Determine the (x, y) coordinate at the center of the cell enclosing the given text.  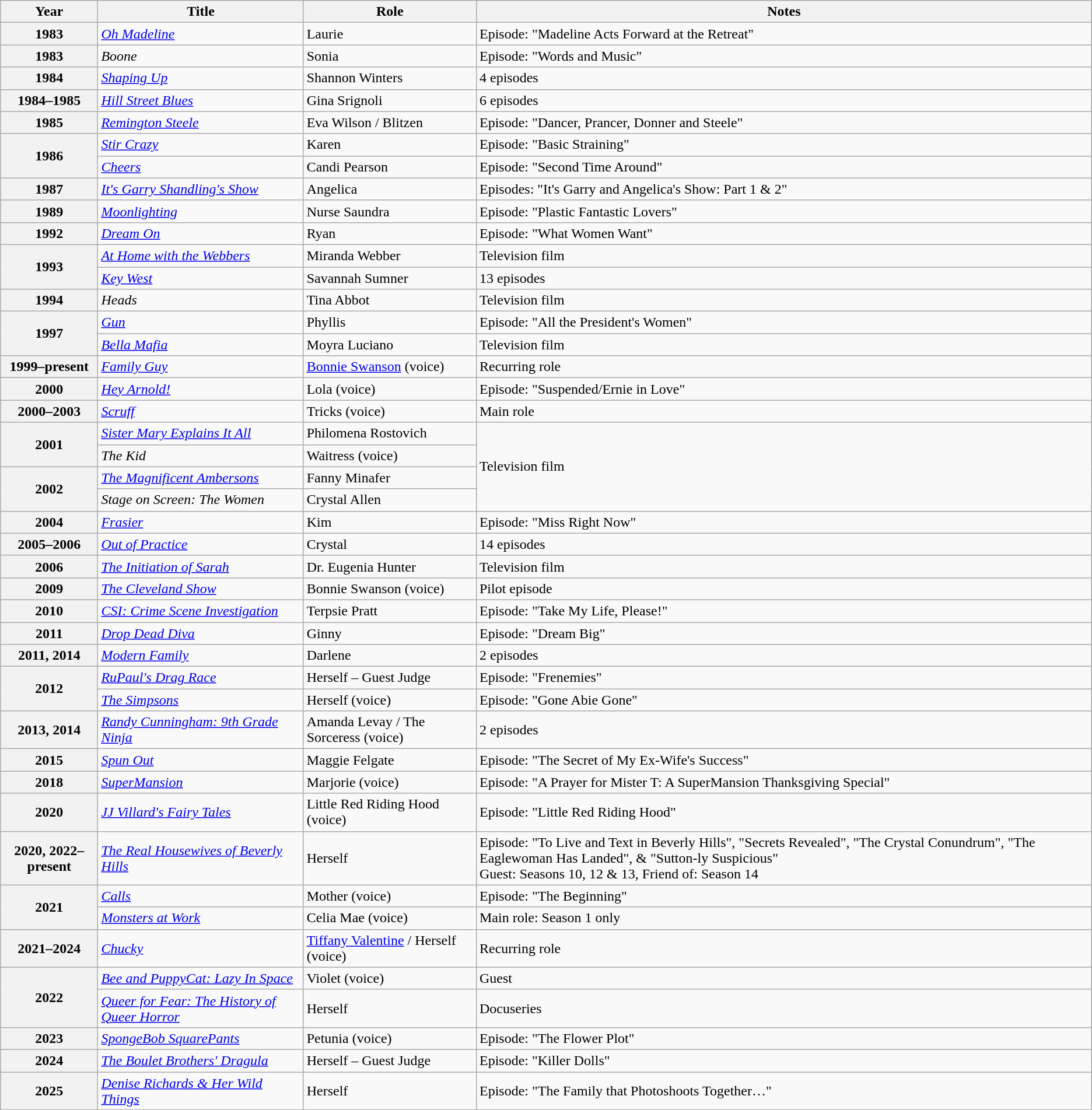
2010 (49, 611)
4 episodes (784, 78)
1984–1985 (49, 100)
Episode: "Little Red Riding Hood" (784, 812)
The Real Housewives of Beverly Hills (201, 858)
2018 (49, 782)
2022 (49, 997)
Frasier (201, 522)
Episode: "Dancer, Prancer, Donner and Steele" (784, 122)
Heads (201, 300)
Episode: "Plastic Fantastic Lovers" (784, 211)
2002 (49, 489)
Guest (784, 978)
Modern Family (201, 656)
Spun Out (201, 760)
Episodes: "It's Garry and Angelica's Show: Part 1 & 2" (784, 189)
Hill Street Blues (201, 100)
Docuseries (784, 1008)
The Boulet Brothers' Dragula (201, 1060)
Tina Abbot (390, 300)
Boone (201, 56)
Chucky (201, 948)
1989 (49, 211)
13 episodes (784, 278)
CSI: Crime Scene Investigation (201, 611)
Notes (784, 12)
Moyra Luciano (390, 345)
JJ Villard's Fairy Tales (201, 812)
Mother (voice) (390, 896)
Episode: "Miss Right Now" (784, 522)
The Simpsons (201, 700)
1993 (49, 267)
Crystal (390, 544)
Karen (390, 145)
2012 (49, 689)
2020, 2022–present (49, 858)
2009 (49, 589)
1992 (49, 233)
2021 (49, 907)
The Initiation of Sarah (201, 566)
Monsters at Work (201, 918)
The Kid (201, 456)
Celia Mae (voice) (390, 918)
Episode: "Suspended/Ernie in Love" (784, 389)
Dream On (201, 233)
Violet (voice) (390, 978)
The Cleveland Show (201, 589)
Savannah Sumner (390, 278)
Amanda Levay / The Sorceress (voice) (390, 730)
Sonia (390, 56)
1987 (49, 189)
Philomena Rostovich (390, 433)
Episode: "Gone Abie Gone" (784, 700)
Shannon Winters (390, 78)
Waitress (voice) (390, 456)
Fanny Minafer (390, 478)
Tiffany Valentine / Herself (voice) (390, 948)
Main role (784, 411)
2024 (49, 1060)
Episode: "The Secret of My Ex-Wife's Success" (784, 760)
2025 (49, 1091)
Lola (voice) (390, 389)
Dr. Eugenia Hunter (390, 566)
Episode: "A Prayer for Mister T: A SuperMansion Thanksgiving Special" (784, 782)
Episode: "Take My Life, Please!" (784, 611)
Episode: "Basic Straining" (784, 145)
2021–2024 (49, 948)
Kim (390, 522)
Cheers (201, 167)
It's Garry Shandling's Show (201, 189)
6 episodes (784, 100)
2011, 2014 (49, 656)
2020 (49, 812)
Moonlighting (201, 211)
1985 (49, 122)
2000 (49, 389)
Role (390, 12)
2004 (49, 522)
Episode: "Killer Dolls" (784, 1060)
Ryan (390, 233)
Herself (voice) (390, 700)
1984 (49, 78)
14 episodes (784, 544)
Angelica (390, 189)
Title (201, 12)
Bee and PuppyCat: Lazy In Space (201, 978)
Drop Dead Diva (201, 633)
Episode: "Frenemies" (784, 678)
Episode: "All the President's Women" (784, 323)
Episode: "Second Time Around" (784, 167)
Little Red Riding Hood (voice) (390, 812)
Marjorie (voice) (390, 782)
2015 (49, 760)
1994 (49, 300)
Sister Mary Explains It All (201, 433)
2011 (49, 633)
Hey Arnold! (201, 389)
Key West (201, 278)
2001 (49, 444)
Randy Cunningham: 9th Grade Ninja (201, 730)
Maggie Felgate (390, 760)
Gun (201, 323)
Episode: "Words and Music" (784, 56)
Oh Madeline (201, 34)
Pilot episode (784, 589)
Darlene (390, 656)
Main role: Season 1 only (784, 918)
2023 (49, 1038)
RuPaul's Drag Race (201, 678)
Episode: "The Flower Plot" (784, 1038)
2013, 2014 (49, 730)
Bella Mafia (201, 345)
Phyllis (390, 323)
Denise Richards & Her Wild Things (201, 1091)
2006 (49, 566)
Calls (201, 896)
Candi Pearson (390, 167)
Stir Crazy (201, 145)
1997 (49, 334)
Episode: "The Beginning" (784, 896)
1999–present (49, 367)
Episode: "What Women Want" (784, 233)
Ginny (390, 633)
Remington Steele (201, 122)
Eva Wilson / Blitzen (390, 122)
Laurie (390, 34)
Out of Practice (201, 544)
2005–2006 (49, 544)
Tricks (voice) (390, 411)
SuperMansion (201, 782)
Gina Srignoli (390, 100)
Scruff (201, 411)
Stage on Screen: The Women (201, 500)
Nurse Saundra (390, 211)
Queer for Fear: The History of Queer Horror (201, 1008)
Crystal Allen (390, 500)
Episode: "The Family that Photoshoots Together…" (784, 1091)
Episode: "Madeline Acts Forward at the Retreat" (784, 34)
Shaping Up (201, 78)
At Home with the Webbers (201, 255)
The Magnificent Ambersons (201, 478)
Year (49, 12)
SpongeBob SquarePants (201, 1038)
Miranda Webber (390, 255)
Family Guy (201, 367)
Episode: "Dream Big" (784, 633)
1986 (49, 156)
Terpsie Pratt (390, 611)
2000–2003 (49, 411)
Petunia (voice) (390, 1038)
